Return (x, y) of the center of cell containing provided text 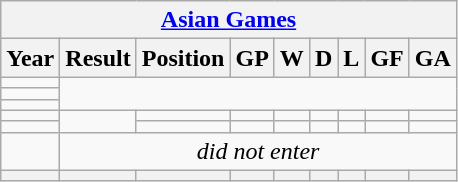
Result (98, 58)
GA (432, 58)
GF (387, 58)
D (323, 58)
Position (183, 58)
GP (252, 58)
L (352, 58)
Year (30, 58)
W (292, 58)
Asian Games (229, 20)
did not enter (258, 151)
